Locate the cell with the specified text and output its [x, y] center coordinate. 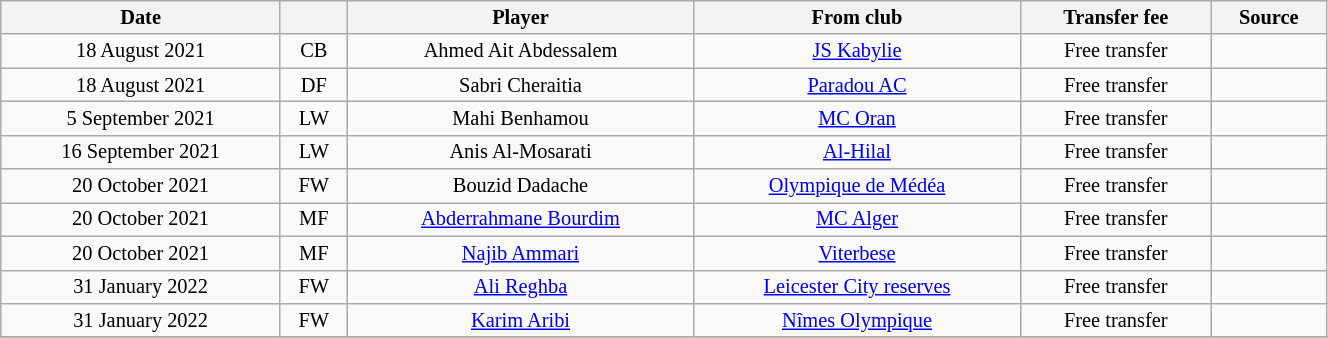
Mahi Benhamou [520, 118]
MC Alger [858, 219]
DF [314, 85]
5 September 2021 [141, 118]
16 September 2021 [141, 152]
Ali Reghba [520, 287]
Olympique de Médéa [858, 186]
Ahmed Ait Abdessalem [520, 51]
Bouzid Dadache [520, 186]
Source [1268, 17]
CB [314, 51]
Date [141, 17]
Anis Al-Mosarati [520, 152]
Viterbese [858, 253]
Karim Aribi [520, 320]
Nîmes Olympique [858, 320]
Sabri Cheraitia [520, 85]
Najib Ammari [520, 253]
Player [520, 17]
JS Kabylie [858, 51]
Paradou AC [858, 85]
From club [858, 17]
Abderrahmane Bourdim [520, 219]
MC Oran [858, 118]
Transfer fee [1116, 17]
Al-Hilal [858, 152]
Leicester City reserves [858, 287]
